Scan for the cell matching the given text and deliver its [x, y] coordinate at center. 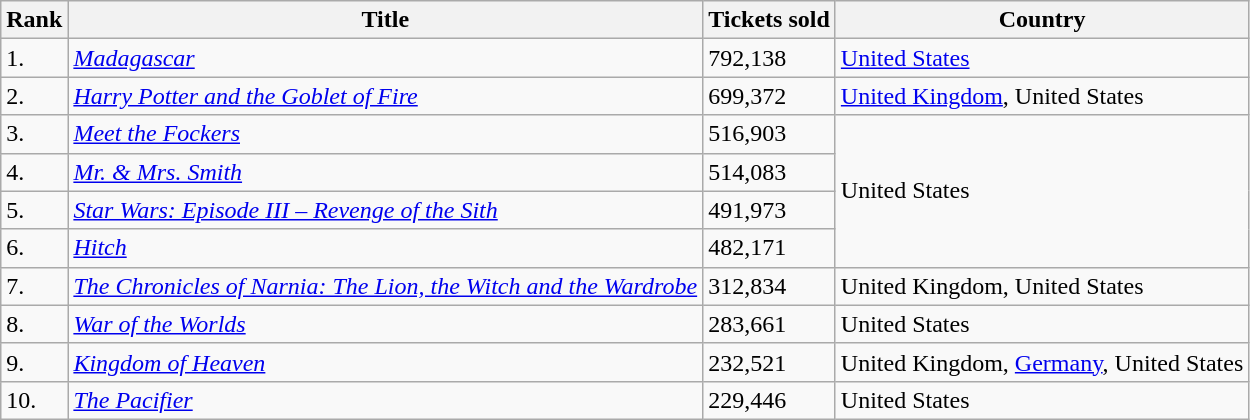
792,138 [770, 58]
Title [386, 20]
Meet the Fockers [386, 134]
4. [34, 172]
7. [34, 286]
229,446 [770, 400]
516,903 [770, 134]
Mr. & Mrs. Smith [386, 172]
8. [34, 324]
Country [1042, 20]
War of the Worlds [386, 324]
United Kingdom, Germany, United States [1042, 362]
491,973 [770, 210]
Star Wars: Episode III – Revenge of the Sith [386, 210]
6. [34, 248]
5. [34, 210]
Hitch [386, 248]
Kingdom of Heaven [386, 362]
The Chronicles of Narnia: The Lion, the Witch and the Wardrobe [386, 286]
1. [34, 58]
9. [34, 362]
232,521 [770, 362]
Harry Potter and the Goblet of Fire [386, 96]
Rank [34, 20]
283,661 [770, 324]
Tickets sold [770, 20]
514,083 [770, 172]
10. [34, 400]
Madagascar [386, 58]
2. [34, 96]
312,834 [770, 286]
482,171 [770, 248]
3. [34, 134]
The Pacifier [386, 400]
699,372 [770, 96]
